Capture the cell that displays the provided text and extract its (x, y) central coordinate. 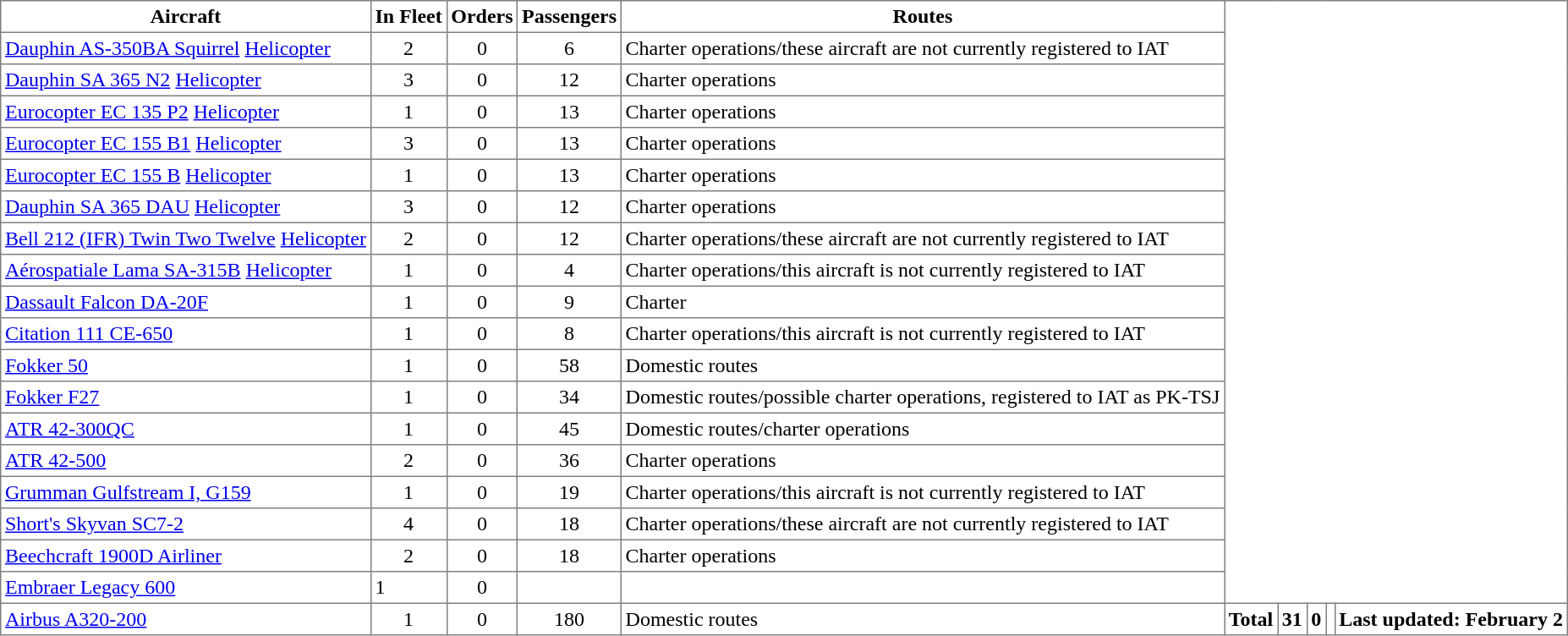
Fokker 50 (186, 365)
Eurocopter EC 155 B1 Helicopter (186, 144)
Passengers (569, 17)
Last updated: February 2 (1451, 619)
Embraer Legacy 600 (186, 588)
Beechcraft 1900D Airliner (186, 556)
Grumman Gulfstream I, G159 (186, 492)
Domestic routes/charter operations (922, 429)
Aircraft (186, 17)
8 (569, 334)
6 (569, 48)
Charter (922, 302)
Eurocopter EC 155 B Helicopter (186, 175)
Routes (922, 17)
19 (569, 492)
Dauphin SA 365 N2 Helicopter (186, 80)
9 (569, 302)
Airbus A320-200 (186, 619)
In Fleet (408, 17)
Total (1252, 619)
Fokker F27 (186, 397)
Eurocopter EC 135 P2 Helicopter (186, 112)
ATR 42-500 (186, 461)
Dauphin AS-350BA Squirrel Helicopter (186, 48)
Domestic routes/possible charter operations, registered to IAT as PK-TSJ (922, 397)
31 (1292, 619)
Dassault Falcon DA-20F (186, 302)
Dauphin SA 365 DAU Helicopter (186, 207)
45 (569, 429)
36 (569, 461)
34 (569, 397)
Bell 212 (IFR) Twin Two Twelve Helicopter (186, 238)
58 (569, 365)
Orders (482, 17)
Aérospatiale Lama SA-315B Helicopter (186, 271)
180 (569, 619)
Short's Skyvan SC7-2 (186, 524)
ATR 42-300QC (186, 429)
Citation 111 CE-650 (186, 334)
